Provide the [x, y] coordinate of the cell's center where the given text is located.  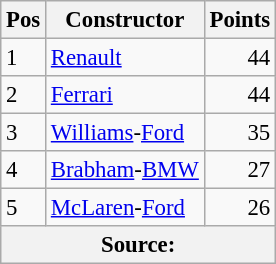
Ferrari [126, 95]
Renault [126, 58]
4 [24, 170]
26 [240, 208]
Constructor [126, 20]
Brabham-BMW [126, 170]
McLaren-Ford [126, 208]
Points [240, 20]
5 [24, 208]
1 [24, 58]
Pos [24, 20]
Source: [138, 245]
2 [24, 95]
Williams-Ford [126, 133]
35 [240, 133]
27 [240, 170]
3 [24, 133]
